Pinpoint the cell where the given text exists, returning its (X, Y) midpoint coordinate. 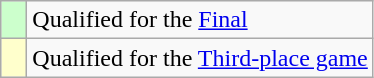
Qualified for the Final (200, 20)
Qualified for the Third-place game (200, 58)
